Output the (x, y) coordinate of the center of the cell containing the given text.  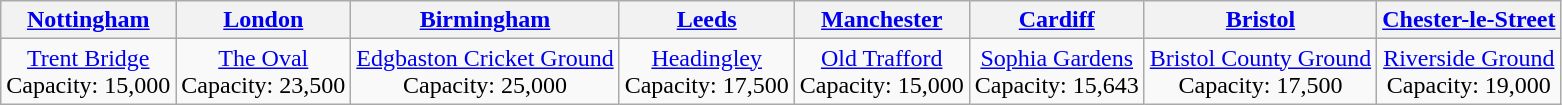
Bristol (1260, 20)
Edgbaston Cricket GroundCapacity: 25,000 (485, 72)
Manchester (882, 20)
Riverside GroundCapacity: 19,000 (1469, 72)
Birmingham (485, 20)
The OvalCapacity: 23,500 (264, 72)
Bristol County GroundCapacity: 17,500 (1260, 72)
Old TraffordCapacity: 15,000 (882, 72)
Cardiff (1056, 20)
Leeds (706, 20)
Sophia GardensCapacity: 15,643 (1056, 72)
Chester-le-Street (1469, 20)
Nottingham (88, 20)
London (264, 20)
Trent BridgeCapacity: 15,000 (88, 72)
HeadingleyCapacity: 17,500 (706, 72)
